Extract the (x, y) coordinate from the center of the cell holding the provided text.  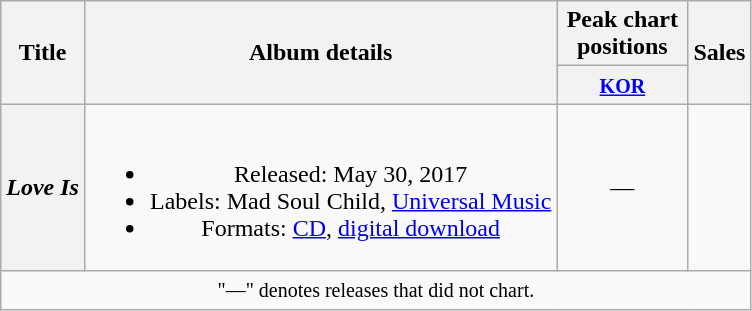
Love Is (43, 188)
Released: May 30, 2017Labels: Mad Soul Child, Universal MusicFormats: CD, digital download (320, 188)
KOR (622, 85)
Album details (320, 52)
— (622, 188)
Peak chart positions (622, 34)
Sales (720, 52)
"—" denotes releases that did not chart. (376, 290)
Title (43, 52)
